Detect which cell encompasses the target text, then output its [X, Y] center coordinate. 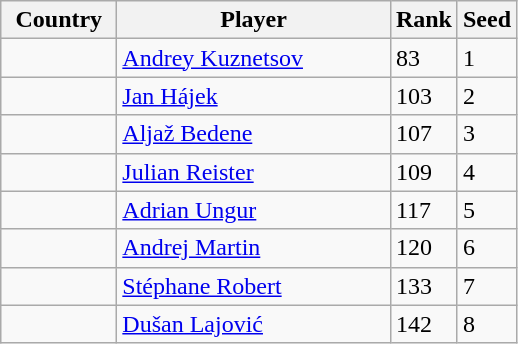
Player [254, 20]
Adrian Ungur [254, 210]
117 [424, 210]
2 [486, 96]
Andrej Martin [254, 248]
6 [486, 248]
83 [424, 58]
Seed [486, 20]
Stéphane Robert [254, 286]
3 [486, 134]
Jan Hájek [254, 96]
4 [486, 172]
Dušan Lajović [254, 324]
120 [424, 248]
103 [424, 96]
Aljaž Bedene [254, 134]
Andrey Kuznetsov [254, 58]
Julian Reister [254, 172]
142 [424, 324]
109 [424, 172]
5 [486, 210]
133 [424, 286]
8 [486, 324]
1 [486, 58]
7 [486, 286]
107 [424, 134]
Rank [424, 20]
Country [59, 20]
